For the text-containing cell, return its midpoint in (X, Y) coordinate format. 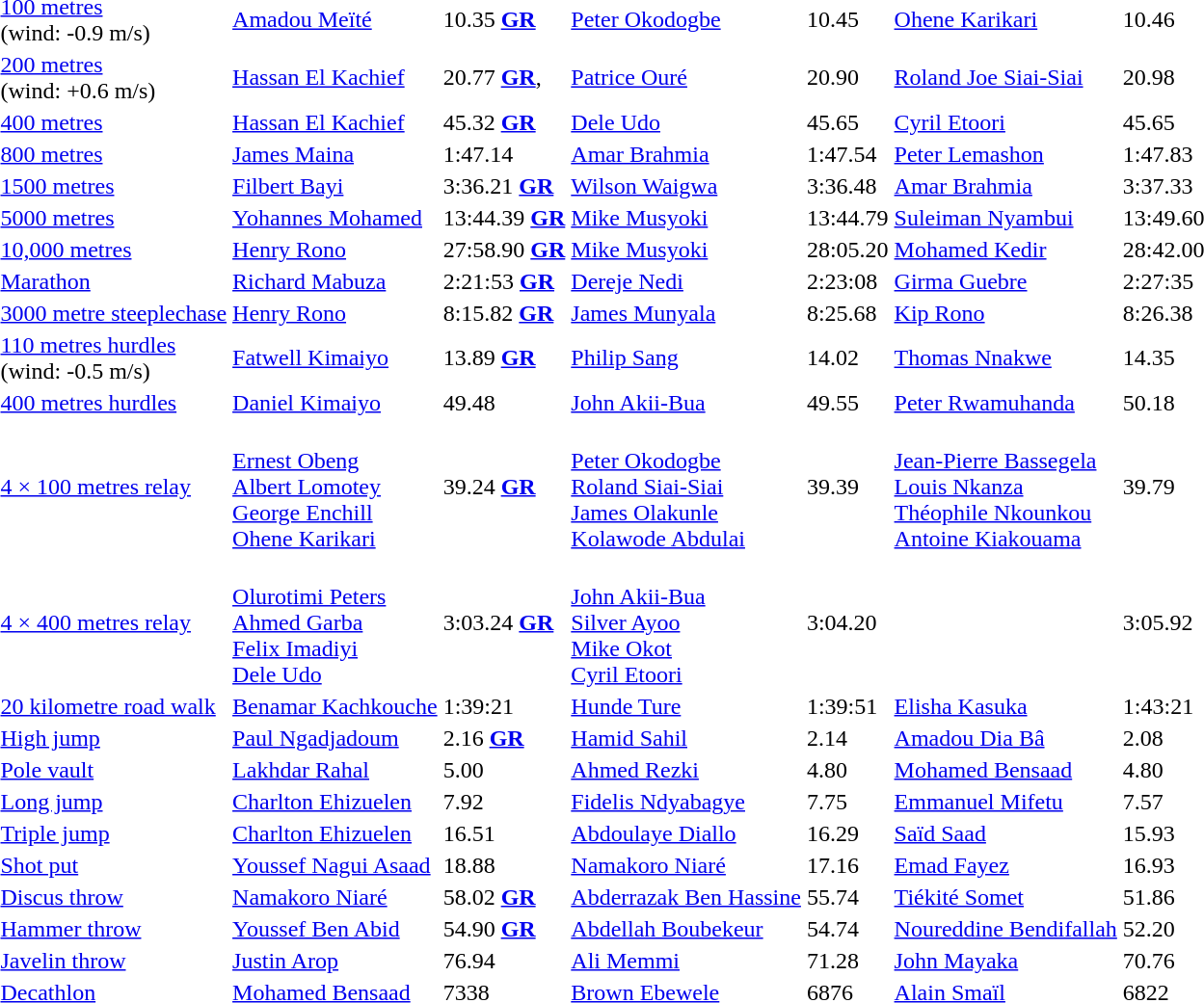
27:58.90 GR (504, 250)
1:47.54 (847, 154)
Peter OkodogbeRoland Siai-SiaiJames OlakunleKolawode Abdulai (686, 487)
Thomas Nnakwe (1005, 358)
John Akii-Bua (686, 403)
Fatwell Kimaiyo (335, 358)
13.89 GR (504, 358)
Wilson Waigwa (686, 186)
7.75 (847, 802)
Ernest ObengAlbert LomoteyGeorge EnchillOhene Karikari (335, 487)
55.74 (847, 897)
Lakhdar Rahal (335, 770)
8:25.68 (847, 313)
Amadou Dia Bâ (1005, 738)
3:36.21 GR (504, 186)
3:03.24 GR (504, 622)
Yohannes Mohamed (335, 218)
Mohamed Kedir (1005, 250)
Justin Arop (335, 961)
58.02 GR (504, 897)
Paul Ngadjadoum (335, 738)
13:44.39 GR (504, 218)
18.88 (504, 865)
Peter Lemashon (1005, 154)
76.94 (504, 961)
Benamar Kachkouche (335, 706)
Mohamed Bensaad (1005, 770)
Olurotimi PetersAhmed GarbaFelix ImadiyiDele Udo (335, 622)
20.77 GR, (504, 77)
39.24 GR (504, 487)
17.16 (847, 865)
James Munyala (686, 313)
3:36.48 (847, 186)
3:04.20 (847, 622)
James Maina (335, 154)
Kip Rono (1005, 313)
71.28 (847, 961)
Noureddine Bendifallah (1005, 929)
Richard Mabuza (335, 281)
Cyril Etoori (1005, 122)
Ahmed Rezki (686, 770)
Peter Rwamuhanda (1005, 403)
Girma Guebre (1005, 281)
54.74 (847, 929)
2:21:53 GR (504, 281)
45.65 (847, 122)
16.29 (847, 833)
Ali Memmi (686, 961)
8:15.82 GR (504, 313)
Hamid Sahil (686, 738)
2:23:08 (847, 281)
Suleiman Nyambui (1005, 218)
45.32 GR (504, 122)
Tiékité Somet (1005, 897)
Roland Joe Siai-Siai (1005, 77)
54.90 GR (504, 929)
4.80 (847, 770)
14.02 (847, 358)
Elisha Kasuka (1005, 706)
13:44.79 (847, 218)
2.14 (847, 738)
1:39:21 (504, 706)
7.92 (504, 802)
Emmanuel Mifetu (1005, 802)
Saïd Saad (1005, 833)
20.90 (847, 77)
Patrice Ouré (686, 77)
39.39 (847, 487)
John Mayaka (1005, 961)
Youssef Nagui Asaad (335, 865)
Emad Fayez (1005, 865)
Abdellah Boubekeur (686, 929)
49.48 (504, 403)
John Akii-BuaSilver AyooMike OkotCyril Etoori (686, 622)
Dereje Nedi (686, 281)
2.16 GR (504, 738)
Daniel Kimaiyo (335, 403)
Fidelis Ndyabagye (686, 802)
Abdoulaye Diallo (686, 833)
Abderrazak Ben Hassine (686, 897)
1:39:51 (847, 706)
Youssef Ben Abid (335, 929)
49.55 (847, 403)
1:47.14 (504, 154)
Philip Sang (686, 358)
16.51 (504, 833)
Dele Udo (686, 122)
Filbert Bayi (335, 186)
28:05.20 (847, 250)
Hunde Ture (686, 706)
5.00 (504, 770)
Jean-Pierre BassegelaLouis NkanzaThéophile NkounkouAntoine Kiakouama (1005, 487)
